Provide the (X, Y) coordinate of the cell's center where the given text is located.  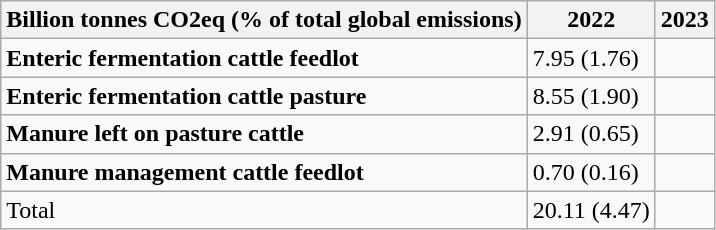
0.70 (0.16) (591, 172)
Manure left on pasture cattle (264, 134)
2.91 (0.65) (591, 134)
Enteric fermentation cattle feedlot (264, 58)
7.95 (1.76) (591, 58)
Enteric fermentation cattle pasture (264, 96)
20.11 (4.47) (591, 210)
2022 (591, 20)
Billion tonnes CO2eq (% of total global emissions) (264, 20)
2023 (684, 20)
8.55 (1.90) (591, 96)
Manure management cattle feedlot (264, 172)
Total (264, 210)
